Return (x, y) of the center of cell containing provided text 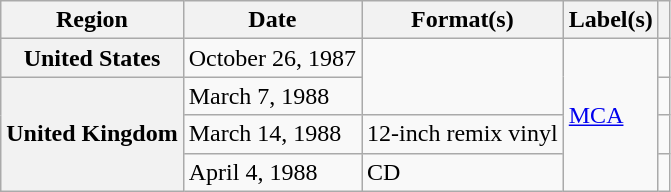
March 7, 1988 (272, 96)
Format(s) (463, 20)
Label(s) (610, 20)
MCA (610, 115)
April 4, 1988 (272, 172)
Date (272, 20)
CD (463, 172)
Region (92, 20)
12-inch remix vinyl (463, 134)
October 26, 1987 (272, 58)
March 14, 1988 (272, 134)
United Kingdom (92, 134)
United States (92, 58)
